Identify which cell holds the provided text, then report its (x, y) central coordinate. 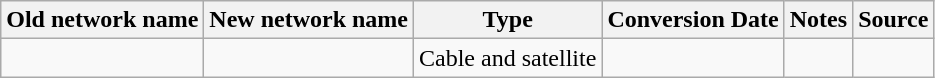
Cable and satellite (508, 58)
Type (508, 20)
New network name (309, 20)
Notes (818, 20)
Conversion Date (693, 20)
Old network name (102, 20)
Source (894, 20)
